Locate the cell with the specified text and output its [X, Y] center coordinate. 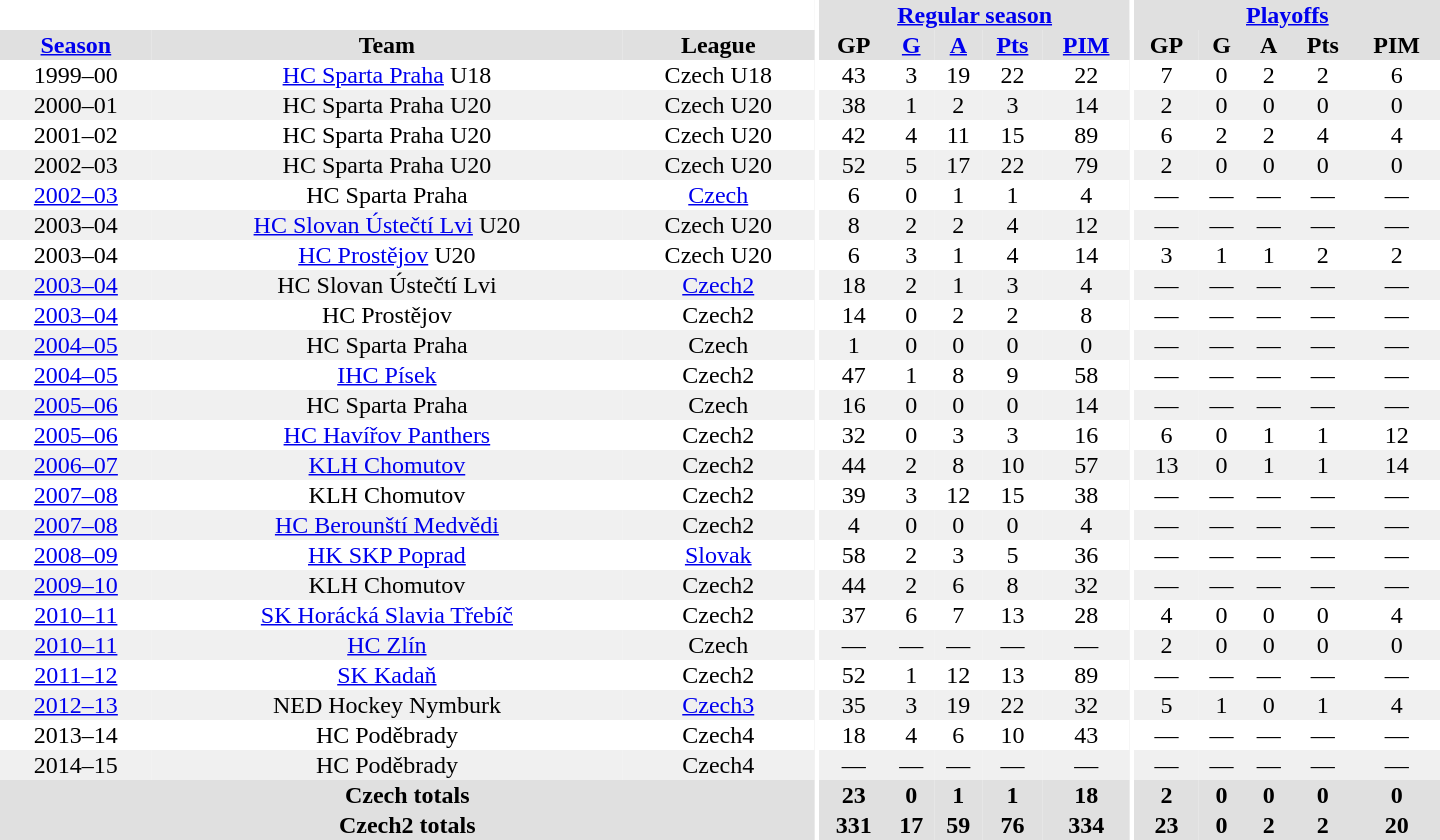
37 [854, 615]
HC Havířov Panthers [387, 435]
Season [76, 45]
39 [854, 495]
2009–10 [76, 585]
HC Slovan Ústečtí Lvi [387, 285]
Czech2 totals [407, 825]
2006–07 [76, 465]
2014–15 [76, 765]
9 [1012, 375]
SK Kadaň [387, 675]
36 [1086, 555]
Slovak [718, 555]
1999–00 [76, 75]
2012–13 [76, 705]
2001–02 [76, 135]
2008–09 [76, 555]
Czech U18 [718, 75]
NED Hockey Nymburk [387, 705]
331 [854, 825]
47 [854, 375]
HC Berounští Medvědi [387, 525]
334 [1086, 825]
59 [958, 825]
Czech totals [407, 795]
2013–14 [76, 735]
42 [854, 135]
HK SKP Poprad [387, 555]
League [718, 45]
2000–01 [76, 105]
HC Zlín [387, 645]
Team [387, 45]
76 [1012, 825]
35 [854, 705]
Regular season [975, 15]
Playoffs [1288, 15]
57 [1086, 465]
HC Prostějov U20 [387, 255]
HC Prostějov [387, 315]
IHC Písek [387, 375]
11 [958, 135]
SK Horácká Slavia Třebíč [387, 615]
79 [1086, 165]
HC Sparta Praha U18 [387, 75]
20 [1396, 825]
HC Slovan Ústečtí Lvi U20 [387, 225]
Czech3 [718, 705]
28 [1086, 615]
2011–12 [76, 675]
